Detect which cell encompasses the target text, then output its (x, y) center coordinate. 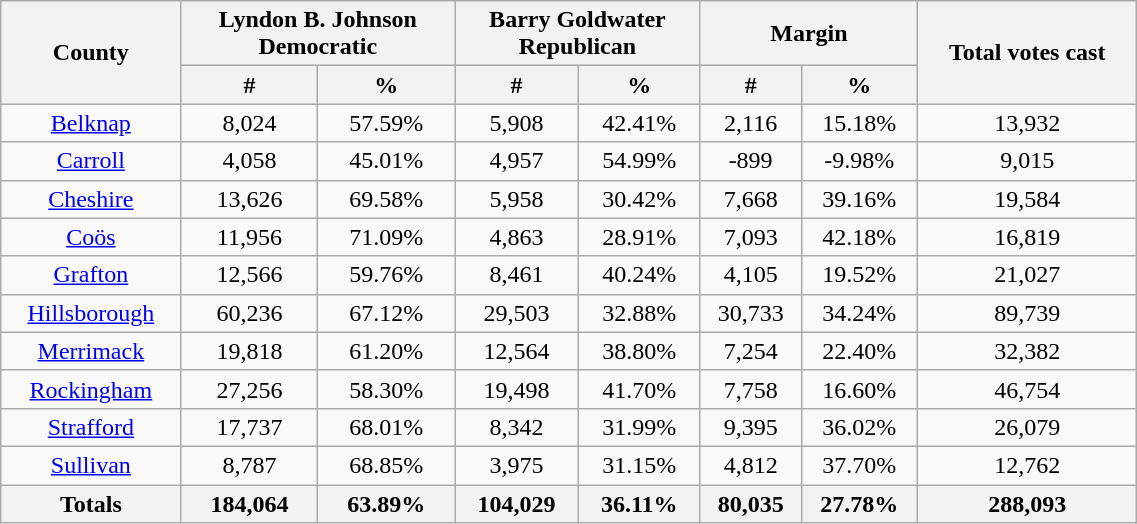
13,626 (250, 199)
Strafford (91, 427)
9,395 (750, 427)
Rockingham (91, 389)
16.60% (860, 389)
28.91% (639, 237)
7,758 (750, 389)
26,079 (1028, 427)
31.15% (639, 465)
19,498 (517, 389)
36.11% (639, 503)
31.99% (639, 427)
17,737 (250, 427)
Carroll (91, 161)
12,762 (1028, 465)
30.42% (639, 199)
45.01% (386, 161)
54.99% (639, 161)
4,863 (517, 237)
Hillsborough (91, 313)
21,027 (1028, 275)
36.02% (860, 427)
29,503 (517, 313)
67.12% (386, 313)
68.85% (386, 465)
30,733 (750, 313)
5,958 (517, 199)
-9.98% (860, 161)
288,093 (1028, 503)
27.78% (860, 503)
40.24% (639, 275)
12,564 (517, 351)
Merrimack (91, 351)
59.76% (386, 275)
34.24% (860, 313)
8,461 (517, 275)
46,754 (1028, 389)
8,787 (250, 465)
Lyndon B. JohnsonDemocratic (318, 34)
11,956 (250, 237)
69.58% (386, 199)
8,024 (250, 123)
63.89% (386, 503)
68.01% (386, 427)
7,668 (750, 199)
60,236 (250, 313)
57.59% (386, 123)
15.18% (860, 123)
4,058 (250, 161)
7,093 (750, 237)
39.16% (860, 199)
8,342 (517, 427)
13,932 (1028, 123)
58.30% (386, 389)
Margin (808, 34)
Cheshire (91, 199)
Grafton (91, 275)
37.70% (860, 465)
7,254 (750, 351)
-899 (750, 161)
32,382 (1028, 351)
Belknap (91, 123)
61.20% (386, 351)
County (91, 52)
3,975 (517, 465)
41.70% (639, 389)
32.88% (639, 313)
19,818 (250, 351)
38.80% (639, 351)
42.18% (860, 237)
104,029 (517, 503)
27,256 (250, 389)
42.41% (639, 123)
184,064 (250, 503)
19.52% (860, 275)
19,584 (1028, 199)
80,035 (750, 503)
2,116 (750, 123)
22.40% (860, 351)
71.09% (386, 237)
16,819 (1028, 237)
12,566 (250, 275)
4,812 (750, 465)
89,739 (1028, 313)
Barry GoldwaterRepublican (578, 34)
Totals (91, 503)
Sullivan (91, 465)
9,015 (1028, 161)
4,957 (517, 161)
5,908 (517, 123)
Coös (91, 237)
Total votes cast (1028, 52)
4,105 (750, 275)
